Scan for the cell matching the given text and deliver its [X, Y] coordinate at center. 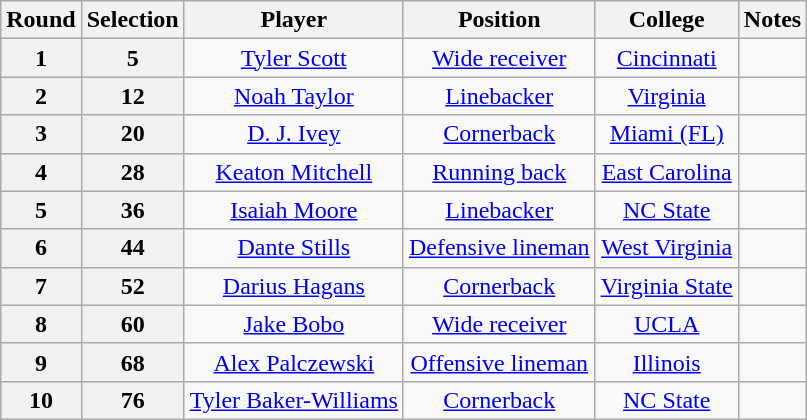
Tyler Scott [294, 58]
Noah Taylor [294, 96]
4 [41, 172]
Isaiah Moore [294, 210]
Round [41, 20]
8 [41, 324]
Running back [499, 172]
Darius Hagans [294, 286]
Tyler Baker-Williams [294, 400]
UCLA [666, 324]
College [666, 20]
Position [499, 20]
Alex Palczewski [294, 362]
Selection [132, 20]
Virginia State [666, 286]
Keaton Mitchell [294, 172]
20 [132, 134]
1 [41, 58]
28 [132, 172]
60 [132, 324]
Notes [772, 20]
Cincinnati [666, 58]
Jake Bobo [294, 324]
Dante Stills [294, 248]
Illinois [666, 362]
D. J. Ivey [294, 134]
Player [294, 20]
9 [41, 362]
44 [132, 248]
Offensive lineman [499, 362]
6 [41, 248]
Miami (FL) [666, 134]
76 [132, 400]
52 [132, 286]
10 [41, 400]
68 [132, 362]
West Virginia [666, 248]
Virginia [666, 96]
3 [41, 134]
2 [41, 96]
Defensive lineman [499, 248]
7 [41, 286]
East Carolina [666, 172]
12 [132, 96]
36 [132, 210]
